For the text-containing cell, return its midpoint in (x, y) coordinate format. 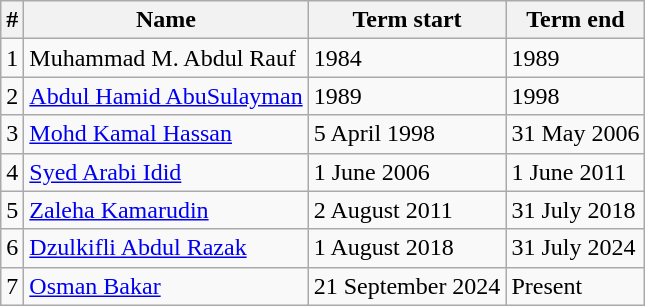
# (12, 20)
Mohd Kamal Hassan (166, 134)
1 (12, 58)
7 (12, 286)
2 (12, 96)
21 September 2024 (407, 286)
1 August 2018 (407, 248)
31 May 2006 (576, 134)
31 July 2018 (576, 210)
1984 (407, 58)
Zaleha Kamarudin (166, 210)
4 (12, 172)
3 (12, 134)
1998 (576, 96)
Osman Bakar (166, 286)
Dzulkifli Abdul Razak (166, 248)
Name (166, 20)
Abdul Hamid AbuSulayman (166, 96)
Present (576, 286)
6 (12, 248)
Term end (576, 20)
2 August 2011 (407, 210)
5 April 1998 (407, 134)
31 July 2024 (576, 248)
Syed Arabi Idid (166, 172)
1 June 2006 (407, 172)
Term start (407, 20)
5 (12, 210)
Muhammad M. Abdul Rauf (166, 58)
1 June 2011 (576, 172)
